Detect which cell encompasses the target text, then output its (X, Y) center coordinate. 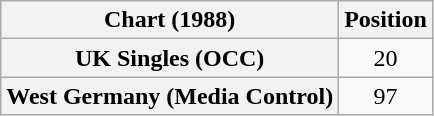
Position (386, 20)
UK Singles (OCC) (170, 58)
Chart (1988) (170, 20)
97 (386, 96)
West Germany (Media Control) (170, 96)
20 (386, 58)
